Search for the cell housing the specified text and yield its [X, Y] center coordinate. 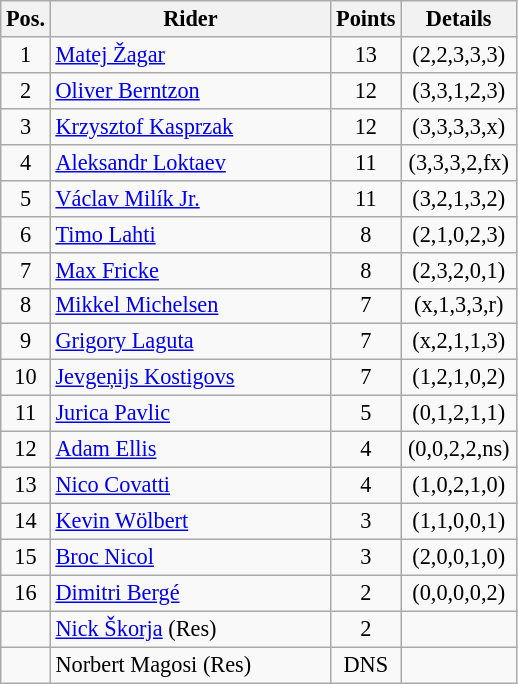
Krzysztof Kasprzak [190, 126]
Nick Škorja (Res) [190, 629]
(3,3,3,2,fx) [458, 162]
Details [458, 19]
DNS [366, 665]
Matej Žagar [190, 55]
(2,3,2,0,1) [458, 270]
Mikkel Michelsen [190, 306]
(0,1,2,1,1) [458, 414]
Dimitri Bergé [190, 593]
(2,1,0,2,3) [458, 234]
Points [366, 19]
Jevgeņijs Kostigovs [190, 378]
(1,1,0,0,1) [458, 521]
Adam Ellis [190, 450]
(x,1,3,3,r) [458, 306]
(0,0,0,0,2) [458, 593]
16 [26, 593]
(3,2,1,3,2) [458, 198]
14 [26, 521]
(1,2,1,0,2) [458, 378]
(2,2,3,3,3) [458, 55]
10 [26, 378]
(0,0,2,2,ns) [458, 450]
9 [26, 342]
15 [26, 557]
Grigory Laguta [190, 342]
(3,3,1,2,3) [458, 90]
Kevin Wölbert [190, 521]
(x,2,1,1,3) [458, 342]
Jurica Pavlic [190, 414]
Broc Nicol [190, 557]
Pos. [26, 19]
(1,0,2,1,0) [458, 485]
Max Fricke [190, 270]
Aleksandr Loktaev [190, 162]
Nico Covatti [190, 485]
(2,0,0,1,0) [458, 557]
Timo Lahti [190, 234]
(3,3,3,3,x) [458, 126]
Rider [190, 19]
Václav Milík Jr. [190, 198]
6 [26, 234]
Norbert Magosi (Res) [190, 665]
Oliver Berntzon [190, 90]
1 [26, 55]
